Return [X, Y] of the center of cell containing provided text 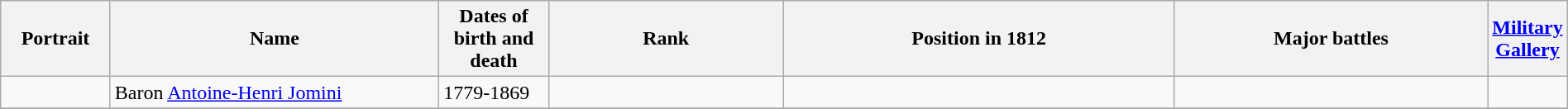
1779-1869 [495, 92]
Name [275, 39]
Portrait [56, 39]
Dates of birth and death [495, 39]
Military Gallery [1527, 39]
Rank [666, 39]
Baron Antoine-Henri Jomini [275, 92]
Position in 1812 [979, 39]
Major battles [1331, 39]
